Determine the (X, Y) coordinate at the center of the cell enclosing the given text.  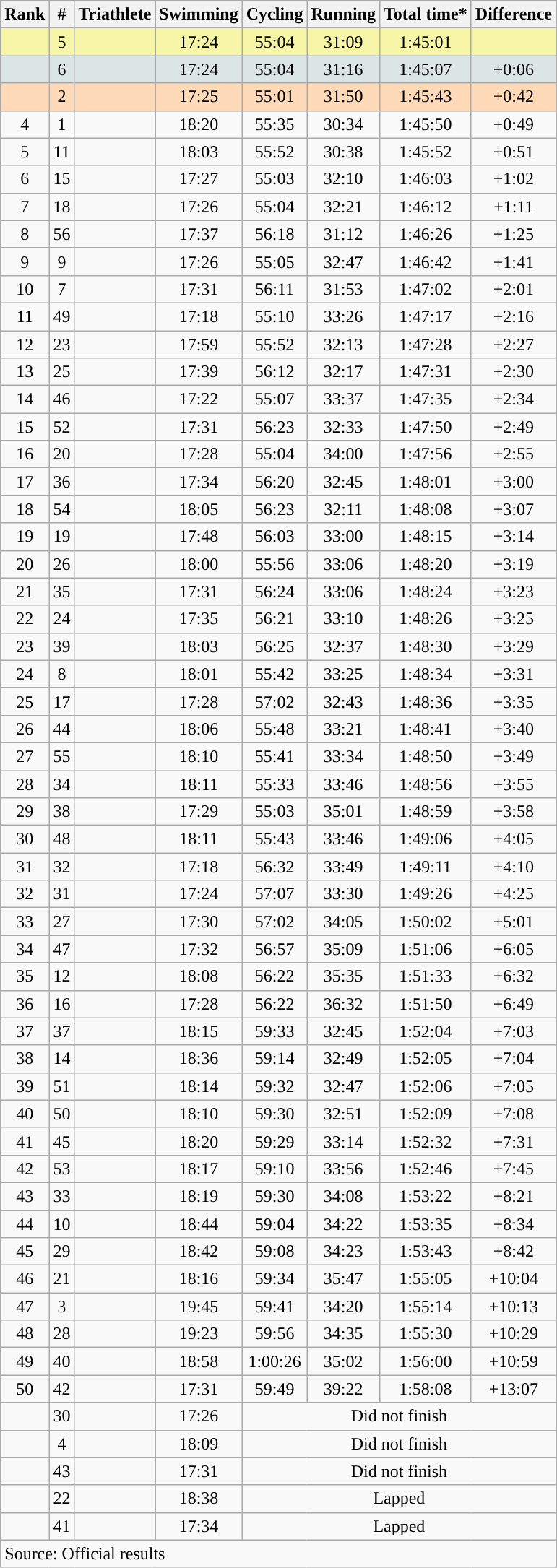
1:45:43 (425, 97)
# (62, 14)
56:21 (275, 619)
55:05 (275, 261)
56:03 (275, 537)
17:32 (199, 949)
19:23 (199, 1334)
+2:16 (513, 316)
31:50 (343, 97)
1:53:35 (425, 1224)
1:52:04 (425, 1031)
1:47:02 (425, 289)
1:52:09 (425, 1114)
56:18 (275, 234)
34:35 (343, 1334)
31:16 (343, 69)
1:49:06 (425, 839)
Source: Official results (279, 1554)
+10:59 (513, 1361)
57:07 (275, 894)
39:22 (343, 1389)
1:48:59 (425, 812)
+2:30 (513, 372)
59:49 (275, 1389)
18:15 (199, 1031)
+3:19 (513, 564)
1:45:01 (425, 42)
+1:41 (513, 261)
55:43 (275, 839)
1:46:42 (425, 261)
18:14 (199, 1086)
56:11 (275, 289)
18:17 (199, 1169)
+0:51 (513, 152)
30:34 (343, 124)
34:20 (343, 1307)
+3:25 (513, 619)
31:12 (343, 234)
1:47:50 (425, 427)
+7:03 (513, 1031)
34:23 (343, 1252)
18:16 (199, 1279)
+3:58 (513, 812)
59:33 (275, 1031)
17:25 (199, 97)
32:10 (343, 179)
+5:01 (513, 922)
31:53 (343, 289)
+0:42 (513, 97)
18:08 (199, 976)
1:53:43 (425, 1252)
36:32 (343, 1004)
18:42 (199, 1252)
1:48:30 (425, 646)
32:21 (343, 207)
1:48:34 (425, 674)
+7:45 (513, 1169)
1 (62, 124)
1:46:26 (425, 234)
2 (62, 97)
34:00 (343, 454)
1:45:52 (425, 152)
+1:25 (513, 234)
+0:49 (513, 124)
+6:49 (513, 1004)
1:48:36 (425, 701)
56:20 (275, 482)
1:45:07 (425, 69)
30:38 (343, 152)
1:47:31 (425, 372)
3 (62, 1307)
1:47:56 (425, 454)
+3:23 (513, 592)
19:45 (199, 1307)
17:30 (199, 922)
1:48:15 (425, 537)
1:46:12 (425, 207)
59:04 (275, 1224)
34:08 (343, 1196)
+3:35 (513, 701)
55:56 (275, 564)
+4:05 (513, 839)
33:10 (343, 619)
59:34 (275, 1279)
+6:32 (513, 976)
+4:25 (513, 894)
32:43 (343, 701)
51 (62, 1086)
55:42 (275, 674)
33:26 (343, 316)
1:53:22 (425, 1196)
56:25 (275, 646)
+8:21 (513, 1196)
33:37 (343, 399)
59:32 (275, 1086)
18:38 (199, 1499)
1:48:26 (425, 619)
1:55:05 (425, 1279)
+2:01 (513, 289)
33:21 (343, 729)
55:48 (275, 729)
+7:08 (513, 1114)
1:52:32 (425, 1141)
33:30 (343, 894)
+3:55 (513, 784)
33:00 (343, 537)
56:32 (275, 867)
32:13 (343, 345)
35:47 (343, 1279)
1:47:17 (425, 316)
13 (25, 372)
17:22 (199, 399)
56:24 (275, 592)
35:01 (343, 812)
1:47:28 (425, 345)
1:45:50 (425, 124)
33:49 (343, 867)
1:51:50 (425, 1004)
33:56 (343, 1169)
+8:42 (513, 1252)
+2:49 (513, 427)
17:27 (199, 179)
32:17 (343, 372)
1:58:08 (425, 1389)
+10:04 (513, 1279)
+7:31 (513, 1141)
1:48:01 (425, 482)
17:39 (199, 372)
+3:49 (513, 756)
+0:06 (513, 69)
1:55:30 (425, 1334)
+1:11 (513, 207)
Difference (513, 14)
18:19 (199, 1196)
59:14 (275, 1059)
35:35 (343, 976)
1:47:35 (425, 399)
+2:34 (513, 399)
+3:29 (513, 646)
1:00:26 (275, 1361)
18:06 (199, 729)
+7:04 (513, 1059)
1:48:24 (425, 592)
1:48:20 (425, 564)
55:41 (275, 756)
1:49:26 (425, 894)
17:59 (199, 345)
+6:05 (513, 949)
56 (62, 234)
+10:29 (513, 1334)
Total time* (425, 14)
1:51:06 (425, 949)
33:34 (343, 756)
55:35 (275, 124)
53 (62, 1169)
1:48:08 (425, 509)
17:48 (199, 537)
32:11 (343, 509)
59:29 (275, 1141)
35:09 (343, 949)
17:35 (199, 619)
18:01 (199, 674)
56:12 (275, 372)
+2:27 (513, 345)
59:10 (275, 1169)
+3:31 (513, 674)
+4:10 (513, 867)
55 (62, 756)
+3:14 (513, 537)
Rank (25, 14)
54 (62, 509)
1:52:46 (425, 1169)
1:55:14 (425, 1307)
32:33 (343, 427)
1:48:50 (425, 756)
+10:13 (513, 1307)
59:41 (275, 1307)
+3:40 (513, 729)
Running (343, 14)
+2:55 (513, 454)
55:07 (275, 399)
32:51 (343, 1114)
59:56 (275, 1334)
52 (62, 427)
18:00 (199, 564)
33:25 (343, 674)
32:49 (343, 1059)
1:50:02 (425, 922)
+8:34 (513, 1224)
1:56:00 (425, 1361)
+1:02 (513, 179)
Swimming (199, 14)
1:48:41 (425, 729)
+3:07 (513, 509)
+3:00 (513, 482)
1:51:33 (425, 976)
55:10 (275, 316)
32:37 (343, 646)
59:08 (275, 1252)
18:44 (199, 1224)
34:05 (343, 922)
34:22 (343, 1224)
55:01 (275, 97)
18:05 (199, 509)
Triathlete (115, 14)
17:29 (199, 812)
1:52:05 (425, 1059)
1:52:06 (425, 1086)
17:37 (199, 234)
1:49:11 (425, 867)
35:02 (343, 1361)
+7:05 (513, 1086)
18:58 (199, 1361)
18:36 (199, 1059)
31:09 (343, 42)
+13:07 (513, 1389)
1:46:03 (425, 179)
Cycling (275, 14)
1:48:56 (425, 784)
33:14 (343, 1141)
55:33 (275, 784)
56:57 (275, 949)
18:09 (199, 1444)
